Determine the [x, y] coordinate at the center of the cell enclosing the given text.  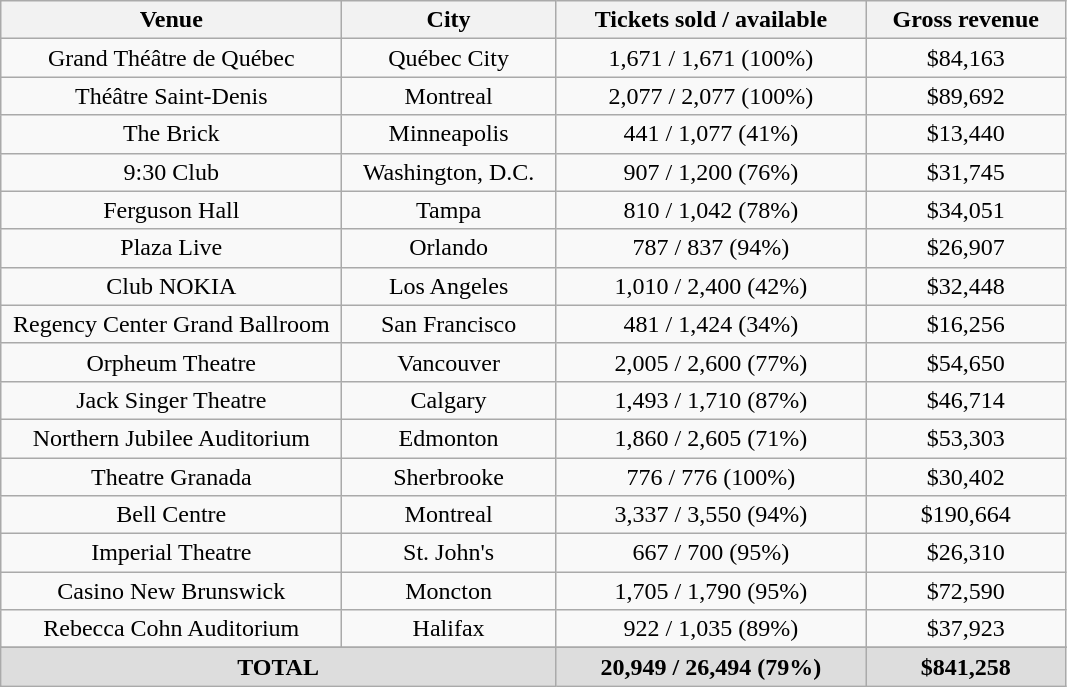
$37,923 [966, 629]
Bell Centre [172, 515]
Northern Jubilee Auditorium [172, 438]
Moncton [449, 591]
3,337 / 3,550 (94%) [710, 515]
Imperial Theatre [172, 553]
$32,448 [966, 286]
1,010 / 2,400 (42%) [710, 286]
$190,664 [966, 515]
810 / 1,042 (78%) [710, 210]
1,705 / 1,790 (95%) [710, 591]
Jack Singer Theatre [172, 400]
$13,440 [966, 134]
Washington, D.C. [449, 172]
2,077 / 2,077 (100%) [710, 96]
1,860 / 2,605 (71%) [710, 438]
20,949 / 26,494 (79%) [710, 667]
Edmonton [449, 438]
441 / 1,077 (41%) [710, 134]
1,493 / 1,710 (87%) [710, 400]
Minneapolis [449, 134]
667 / 700 (95%) [710, 553]
Tampa [449, 210]
Regency Center Grand Ballroom [172, 324]
Sherbrooke [449, 477]
St. John's [449, 553]
Gross revenue [966, 20]
Tickets sold / available [710, 20]
Venue [172, 20]
Orpheum Theatre [172, 362]
9:30 Club [172, 172]
TOTAL [278, 667]
Theatre Granada [172, 477]
Rebecca Cohn Auditorium [172, 629]
Québec City [449, 58]
$72,590 [966, 591]
Casino New Brunswick [172, 591]
$841,258 [966, 667]
2,005 / 2,600 (77%) [710, 362]
$26,310 [966, 553]
Grand Théâtre de Québec [172, 58]
Vancouver [449, 362]
$30,402 [966, 477]
The Brick [172, 134]
1,671 / 1,671 (100%) [710, 58]
$46,714 [966, 400]
Théâtre Saint-Denis [172, 96]
Calgary [449, 400]
776 / 776 (100%) [710, 477]
922 / 1,035 (89%) [710, 629]
Halifax [449, 629]
Los Angeles [449, 286]
$53,303 [966, 438]
$34,051 [966, 210]
Club NOKIA [172, 286]
$16,256 [966, 324]
481 / 1,424 (34%) [710, 324]
Plaza Live [172, 248]
San Francisco [449, 324]
Ferguson Hall [172, 210]
$84,163 [966, 58]
City [449, 20]
907 / 1,200 (76%) [710, 172]
$31,745 [966, 172]
787 / 837 (94%) [710, 248]
Orlando [449, 248]
$54,650 [966, 362]
$26,907 [966, 248]
$89,692 [966, 96]
